Detect which cell encompasses the target text, then output its [X, Y] center coordinate. 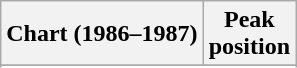
Peakposition [249, 34]
Chart (1986–1987) [102, 34]
